Determine the [x, y] coordinate at the center of the cell enclosing the given text.  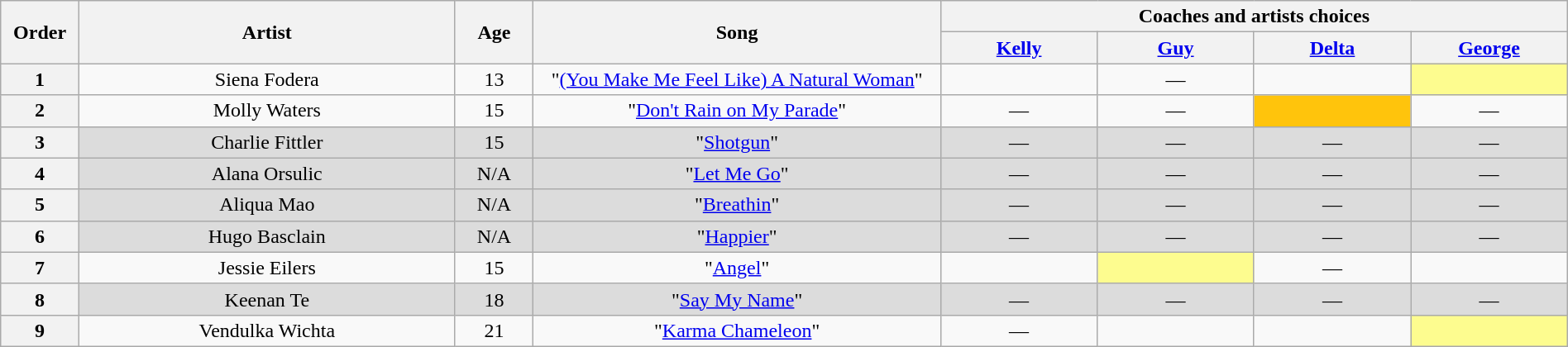
Molly Waters [266, 111]
Siena Fodera [266, 79]
"Breathin" [738, 205]
1 [40, 79]
Aliqua Mao [266, 205]
3 [40, 142]
4 [40, 173]
Age [495, 32]
Jessie Eilers [266, 268]
"Angel" [738, 268]
8 [40, 299]
"Shotgun" [738, 142]
Guy [1176, 48]
"Karma Chameleon" [738, 330]
Charlie Fittler [266, 142]
"Happier" [738, 236]
Alana Orsulic [266, 173]
"Don't Rain on My Parade" [738, 111]
"Say My Name" [738, 299]
Vendulka Wichta [266, 330]
George [1489, 48]
7 [40, 268]
Delta [1331, 48]
9 [40, 330]
2 [40, 111]
Order [40, 32]
21 [495, 330]
Kelly [1019, 48]
18 [495, 299]
Hugo Basclain [266, 236]
13 [495, 79]
6 [40, 236]
"Let Me Go" [738, 173]
Artist [266, 32]
Keenan Te [266, 299]
5 [40, 205]
"(You Make Me Feel Like) A Natural Woman" [738, 79]
Coaches and artists choices [1254, 17]
Song [738, 32]
